Determine the [X, Y] coordinate at the center of the cell enclosing the given text.  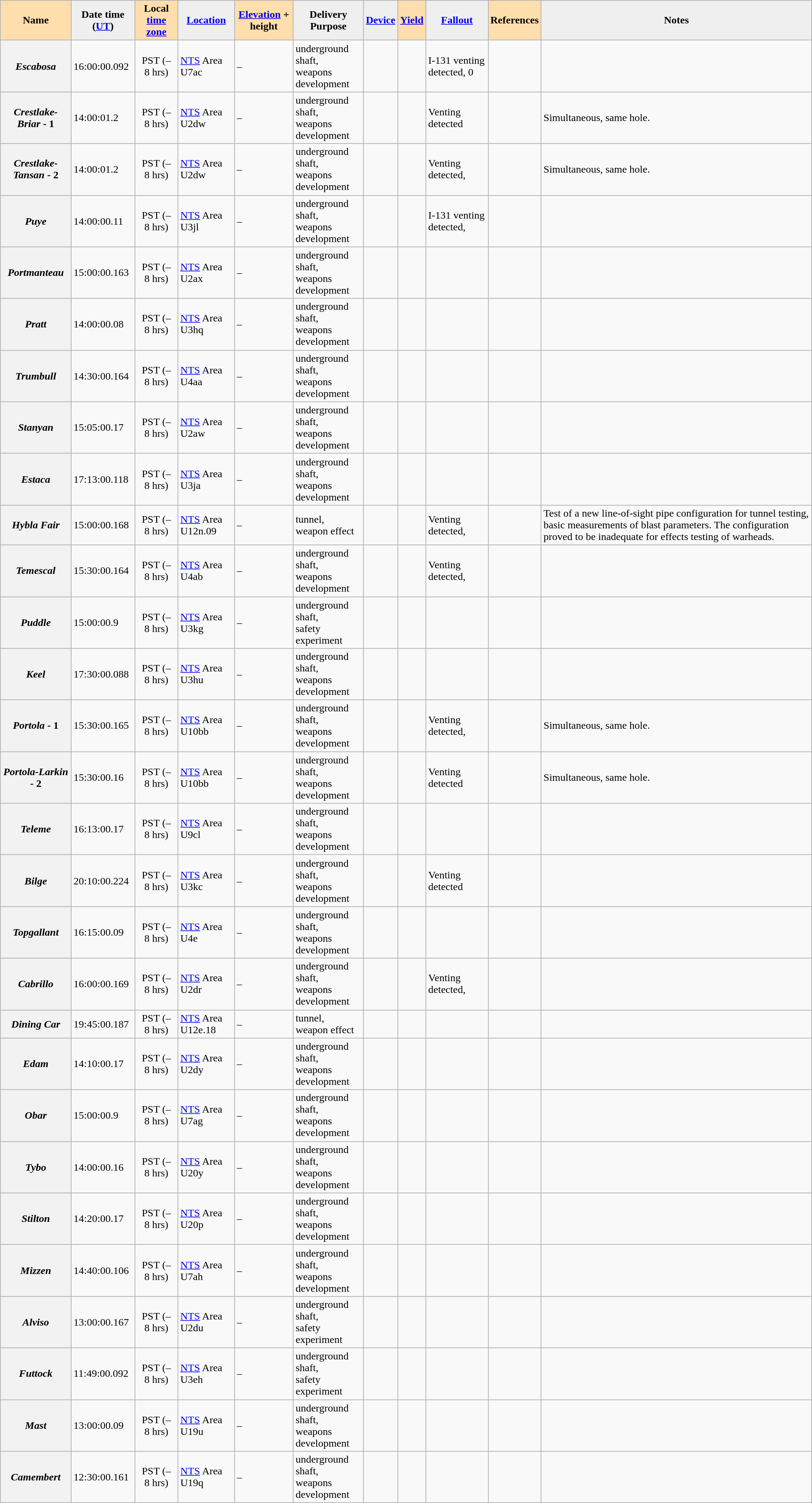
Escabosa [36, 66]
NTS Area U2aw [206, 428]
NTS Area U7ag [206, 1116]
15:05:00.17 [103, 428]
Dining Car [36, 1024]
Teleme [36, 829]
Delivery Purpose [328, 20]
Yield [412, 20]
NTS Area U2ax [206, 272]
Location [206, 20]
14:20:00.17 [103, 1219]
NTS Area U3eh [206, 1373]
Crestlake-Briar - 1 [36, 118]
Hybla Fair [36, 525]
Date time (UT) [103, 20]
16:00:00.169 [103, 984]
NTS Area U19u [206, 1425]
Device [381, 20]
Local time zone [157, 20]
NTS Area U3kc [206, 881]
Fallout [457, 20]
Stilton [36, 1219]
14:30:00.164 [103, 376]
NTS Area U3ja [206, 479]
Notes [677, 20]
20:10:00.224 [103, 881]
NTS Area U2dr [206, 984]
16:15:00.09 [103, 933]
Mast [36, 1425]
Portmanteau [36, 272]
NTS Area U4ab [206, 571]
17:30:00.088 [103, 674]
Stanyan [36, 428]
Puye [36, 221]
Portola-Larkin - 2 [36, 777]
Obar [36, 1116]
Name [36, 20]
14:10:00.17 [103, 1064]
15:00:00.163 [103, 272]
15:30:00.16 [103, 777]
16:00:00.092 [103, 66]
NTS Area U12e.18 [206, 1024]
13:00:00.167 [103, 1322]
12:30:00.161 [103, 1477]
15:30:00.164 [103, 571]
NTS Area U20p [206, 1219]
14:40:00.106 [103, 1270]
Temescal [36, 571]
Estaca [36, 479]
NTS Area U3hu [206, 674]
References [514, 20]
NTS Area U3jl [206, 221]
NTS Area U3kg [206, 623]
NTS Area U19q [206, 1477]
Keel [36, 674]
Futtock [36, 1373]
Cabrillo [36, 984]
13:00:00.09 [103, 1425]
19:45:00.187 [103, 1024]
14:00:00.11 [103, 221]
NTS Area U3hq [206, 324]
16:13:00.17 [103, 829]
15:30:00.165 [103, 726]
NTS Area U12n.09 [206, 525]
Alviso [36, 1322]
NTS Area U2dy [206, 1064]
14:00:00.16 [103, 1167]
Camembert [36, 1477]
11:49:00.092 [103, 1373]
Puddle [36, 623]
I-131 venting detected, 0 [457, 66]
Portola - 1 [36, 726]
NTS Area U20y [206, 1167]
Trumbull [36, 376]
NTS Area U7ah [206, 1270]
15:00:00.168 [103, 525]
NTS Area U4aa [206, 376]
17:13:00.118 [103, 479]
Tybo [36, 1167]
NTS Area U4e [206, 933]
Topgallant [36, 933]
I-131 venting detected, [457, 221]
Bilge [36, 881]
Mizzen [36, 1270]
Crestlake-Tansan - 2 [36, 169]
Pratt [36, 324]
14:00:00.08 [103, 324]
NTS Area U2du [206, 1322]
Edam [36, 1064]
NTS Area U9cl [206, 829]
Elevation + height [264, 20]
NTS Area U7ac [206, 66]
